Provide the (x, y) coordinate of the cell's center where the given text is located.  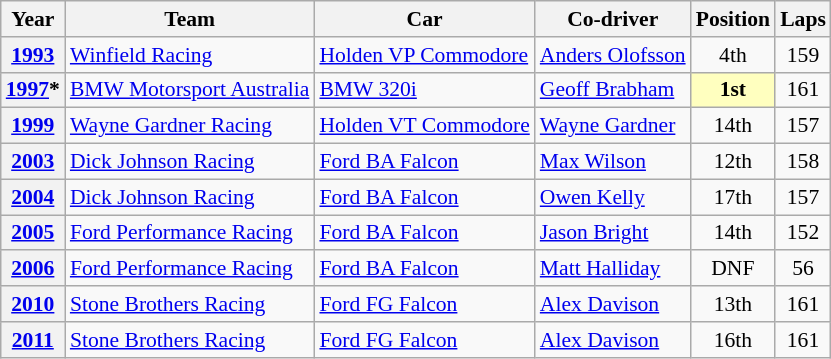
Holden VT Commodore (424, 126)
Geoff Brabham (613, 90)
Wayne Gardner (613, 126)
159 (803, 55)
4th (733, 55)
Anders Olofsson (613, 55)
12th (733, 162)
1999 (33, 126)
Car (424, 19)
16th (733, 340)
2006 (33, 269)
152 (803, 233)
2011 (33, 340)
1993 (33, 55)
Owen Kelly (613, 197)
Team (190, 19)
Wayne Gardner Racing (190, 126)
Winfield Racing (190, 55)
Holden VP Commodore (424, 55)
Max Wilson (613, 162)
2004 (33, 197)
Jason Bright (613, 233)
56 (803, 269)
158 (803, 162)
2010 (33, 304)
13th (733, 304)
1st (733, 90)
17th (733, 197)
2005 (33, 233)
Co-driver (613, 19)
Year (33, 19)
Laps (803, 19)
DNF (733, 269)
BMW 320i (424, 90)
Position (733, 19)
Matt Halliday (613, 269)
2003 (33, 162)
BMW Motorsport Australia (190, 90)
1997* (33, 90)
